Search for the cell housing the specified text and yield its (x, y) center coordinate. 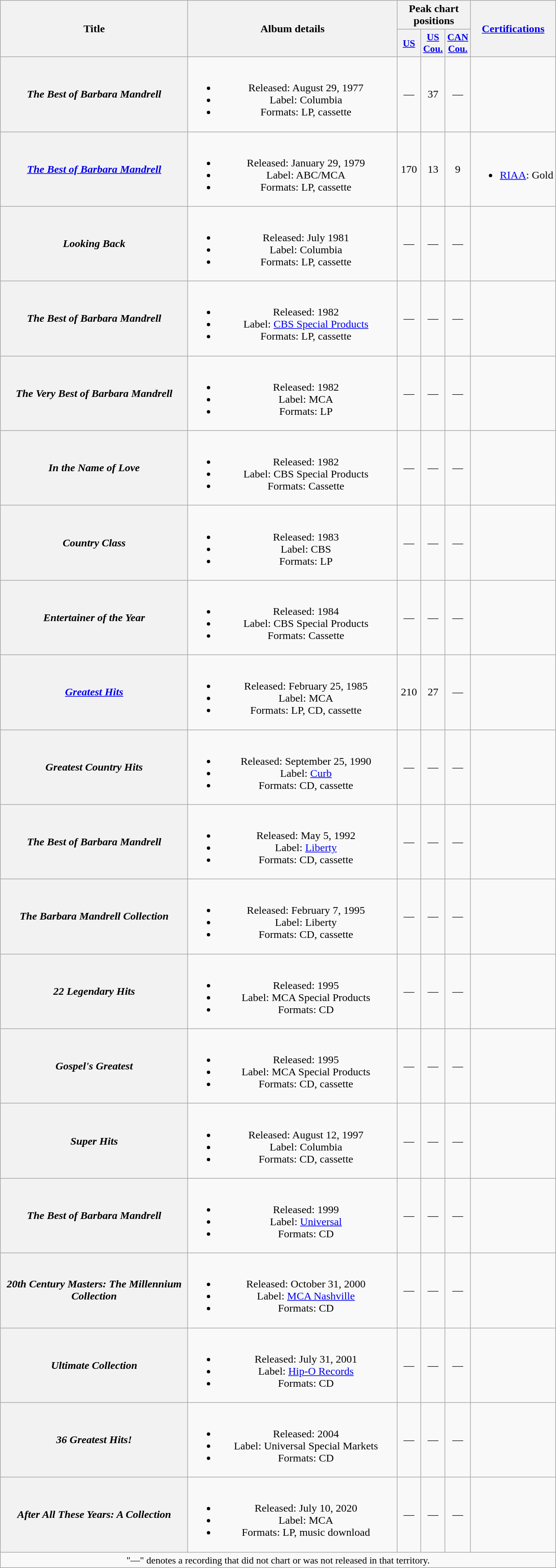
170 (409, 169)
Looking Back (94, 243)
Gospel's Greatest (94, 1066)
Released: 1995Label: MCA Special ProductsFormats: CD (293, 992)
Released: July 1981Label: ColumbiaFormats: LP, cassette (293, 243)
Released: February 7, 1995Label: LibertyFormats: CD, cassette (293, 916)
Released: 1982Label: CBS Special ProductsFormats: LP, cassette (293, 319)
RIAA: Gold (513, 169)
Released: October 31, 2000Label: MCA NashvilleFormats: CD (293, 1291)
37 (433, 94)
Released: 1995Label: MCA Special ProductsFormats: CD, cassette (293, 1066)
Entertainer of the Year (94, 618)
Released: 1982Label: MCAFormats: LP (293, 393)
After All These Years: A Collection (94, 1514)
27 (433, 692)
Country Class (94, 542)
Released: August 12, 1997Label: ColumbiaFormats: CD, cassette (293, 1141)
Released: 1983Label: CBSFormats: LP (293, 542)
Greatest Hits (94, 692)
210 (409, 692)
Album details (293, 29)
Released: 2004Label: Universal Special MarketsFormats: CD (293, 1440)
USCou. (433, 43)
Released: May 5, 1992Label: LibertyFormats: CD, cassette (293, 842)
Peak chart positions (434, 15)
13 (433, 169)
Released: September 25, 1990Label: CurbFormats: CD, cassette (293, 767)
"—" denotes a recording that did not chart or was not released in that territory. (278, 1560)
US (409, 43)
CANCou. (458, 43)
Released: August 29, 1977Label: ColumbiaFormats: LP, cassette (293, 94)
Released: February 25, 1985Label: MCAFormats: LP, CD, cassette (293, 692)
Released: 1999Label: UniversalFormats: CD (293, 1215)
9 (458, 169)
20th Century Masters: The Millennium Collection (94, 1291)
Released: 1982Label: CBS Special ProductsFormats: Cassette (293, 468)
Released: July 10, 2020Label: MCAFormats: LP, music download (293, 1514)
Super Hits (94, 1141)
Title (94, 29)
Ultimate Collection (94, 1365)
36 Greatest Hits! (94, 1440)
Greatest Country Hits (94, 767)
Released: 1984Label: CBS Special ProductsFormats: Cassette (293, 618)
The Barbara Mandrell Collection (94, 916)
22 Legendary Hits (94, 992)
The Very Best of Barbara Mandrell (94, 393)
Certifications (513, 29)
Released: January 29, 1979Label: ABC/MCAFormats: LP, cassette (293, 169)
In the Name of Love (94, 468)
Released: July 31, 2001Label: Hip-O RecordsFormats: CD (293, 1365)
